Scan for the cell matching the given text and deliver its (x, y) coordinate at center. 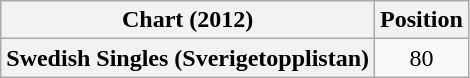
Position (422, 20)
80 (422, 58)
Chart (2012) (188, 20)
Swedish Singles (Sverigetopplistan) (188, 58)
